Search for the cell housing the specified text and yield its (X, Y) center coordinate. 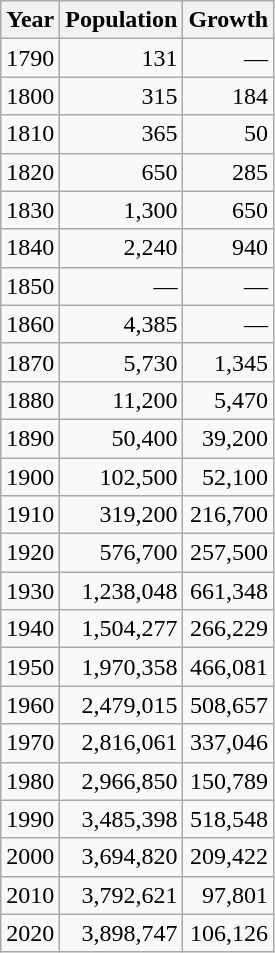
1840 (30, 248)
1,238,048 (122, 591)
102,500 (122, 477)
3,792,621 (122, 895)
337,046 (228, 743)
1990 (30, 819)
1910 (30, 515)
216,700 (228, 515)
97,801 (228, 895)
2020 (30, 933)
50,400 (122, 438)
466,081 (228, 667)
1870 (30, 362)
2,816,061 (122, 743)
661,348 (228, 591)
1,970,358 (122, 667)
266,229 (228, 629)
1900 (30, 477)
1830 (30, 210)
150,789 (228, 781)
285 (228, 172)
1,504,277 (122, 629)
Population (122, 20)
131 (122, 58)
184 (228, 96)
1800 (30, 96)
1,300 (122, 210)
1930 (30, 591)
1970 (30, 743)
940 (228, 248)
52,100 (228, 477)
319,200 (122, 515)
106,126 (228, 933)
50 (228, 134)
1890 (30, 438)
Growth (228, 20)
1850 (30, 286)
2010 (30, 895)
518,548 (228, 819)
1920 (30, 553)
5,730 (122, 362)
508,657 (228, 705)
39,200 (228, 438)
1940 (30, 629)
576,700 (122, 553)
209,422 (228, 857)
1950 (30, 667)
1790 (30, 58)
3,694,820 (122, 857)
1960 (30, 705)
5,470 (228, 400)
1810 (30, 134)
2,240 (122, 248)
3,485,398 (122, 819)
2,966,850 (122, 781)
3,898,747 (122, 933)
2,479,015 (122, 705)
1980 (30, 781)
11,200 (122, 400)
365 (122, 134)
315 (122, 96)
1,345 (228, 362)
4,385 (122, 324)
257,500 (228, 553)
2000 (30, 857)
1820 (30, 172)
Year (30, 20)
1880 (30, 400)
1860 (30, 324)
